Extract the (x, y) coordinate from the center of the cell holding the provided text.  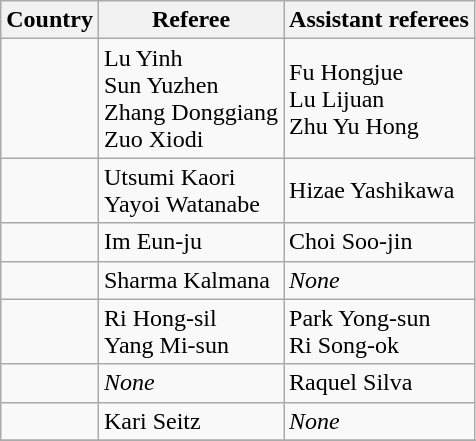
Ri Hong-silYang Mi-sun (190, 332)
Referee (190, 20)
Lu YinhSun YuzhenZhang DonggiangZuo Xiodi (190, 98)
Country (50, 20)
Fu HongjueLu LijuanZhu Yu Hong (380, 98)
Raquel Silva (380, 383)
Assistant referees (380, 20)
Im Eun-ju (190, 242)
Hizae Yashikawa (380, 190)
Utsumi KaoriYayoi Watanabe (190, 190)
Kari Seitz (190, 421)
Choi Soo-jin (380, 242)
Sharma Kalmana (190, 280)
Park Yong-sunRi Song-ok (380, 332)
